Scan for the cell matching the given text and deliver its [x, y] coordinate at center. 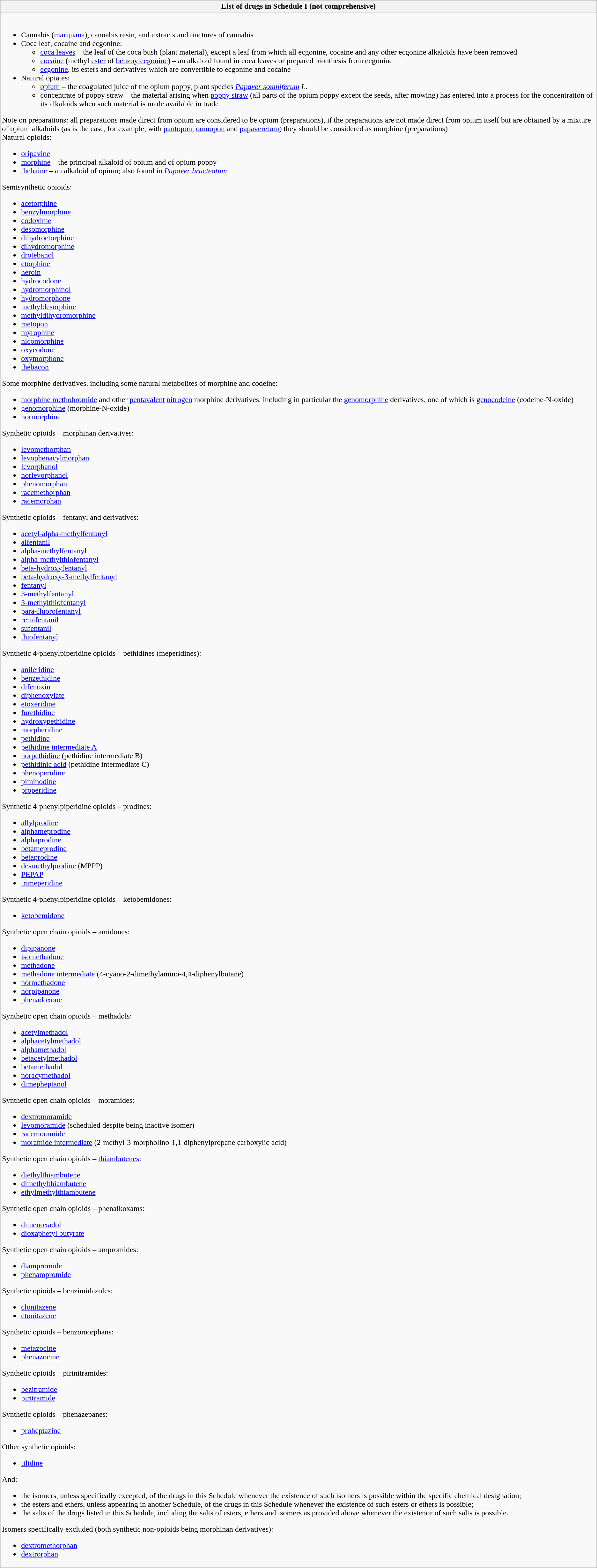
List of drugs in Schedule I (not comprehensive) [298, 6]
